Provide the [X, Y] coordinate of the cell's center where the given text is located.  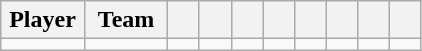
Team [126, 20]
Player [43, 20]
